Identify which cell holds the provided text, then report its [x, y] central coordinate. 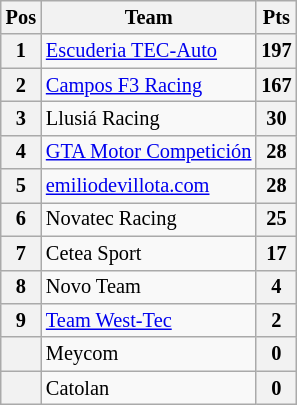
25 [276, 219]
8 [21, 287]
Cetea Sport [148, 253]
Campos F3 Racing [148, 85]
Novo Team [148, 287]
17 [276, 253]
emiliodevillota.com [148, 186]
30 [276, 118]
5 [21, 186]
Pos [21, 17]
Team West-Tec [148, 320]
Catolan [148, 388]
Pts [276, 17]
167 [276, 85]
Llusiá Racing [148, 118]
Novatec Racing [148, 219]
6 [21, 219]
9 [21, 320]
197 [276, 51]
GTA Motor Competición [148, 152]
3 [21, 118]
Escuderia TEC-Auto [148, 51]
1 [21, 51]
Meycom [148, 354]
Team [148, 17]
7 [21, 253]
